Determine the [X, Y] coordinate at the center of the cell enclosing the given text.  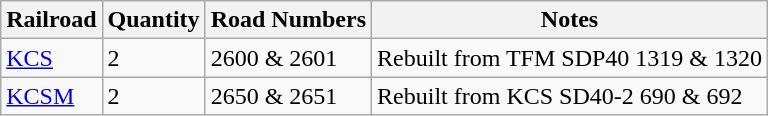
Railroad [52, 20]
Quantity [154, 20]
2600 & 2601 [288, 58]
Road Numbers [288, 20]
2650 & 2651 [288, 96]
Notes [570, 20]
Rebuilt from TFM SDP40 1319 & 1320 [570, 58]
Rebuilt from KCS SD40-2 690 & 692 [570, 96]
KCSM [52, 96]
KCS [52, 58]
